From the cell containing the given text, extract its center point as [x, y] coordinate. 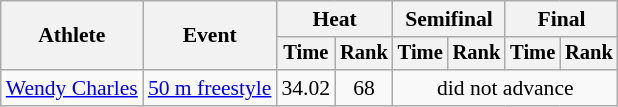
Event [210, 36]
Wendy Charles [72, 88]
Heat [334, 19]
50 m freestyle [210, 88]
Semifinal [449, 19]
68 [364, 88]
34.02 [306, 88]
did not advance [506, 88]
Final [561, 19]
Athlete [72, 36]
